From the cell containing the given text, extract its center point as [X, Y] coordinate. 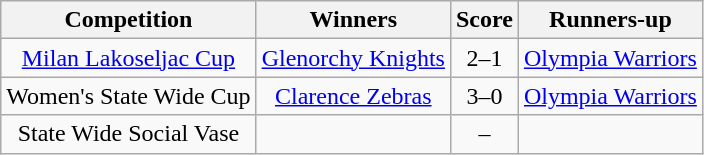
State Wide Social Vase [128, 134]
2–1 [484, 58]
Glenorchy Knights [353, 58]
Score [484, 20]
3–0 [484, 96]
Competition [128, 20]
– [484, 134]
Winners [353, 20]
Runners-up [610, 20]
Women's State Wide Cup [128, 96]
Clarence Zebras [353, 96]
Milan Lakoseljac Cup [128, 58]
